For the text-containing cell, return its midpoint in (X, Y) coordinate format. 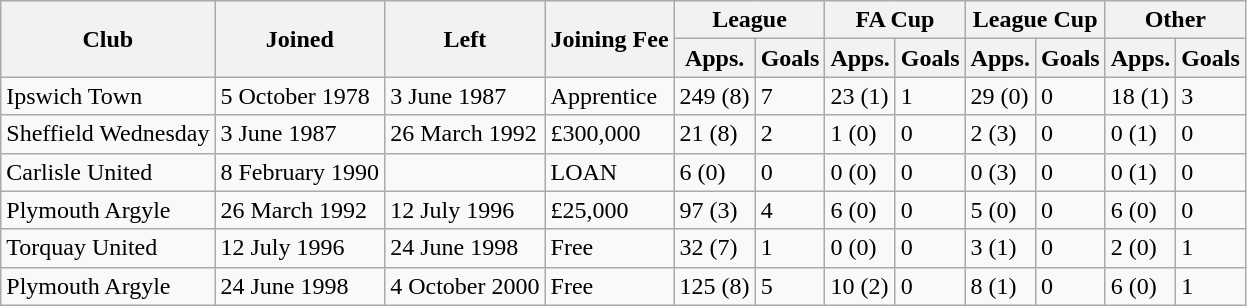
249 (8) (714, 96)
4 October 2000 (465, 286)
2 (3) (1000, 134)
£300,000 (610, 134)
£25,000 (610, 210)
Sheffield Wednesday (108, 134)
10 (2) (860, 286)
32 (7) (714, 248)
FA Cup (895, 20)
0 (3) (1000, 172)
29 (0) (1000, 96)
5 (0) (1000, 210)
Other (1175, 20)
7 (790, 96)
8 (1) (1000, 286)
4 (790, 210)
3 (1211, 96)
LOAN (610, 172)
18 (1) (1140, 96)
League Cup (1035, 20)
21 (8) (714, 134)
2 (0) (1140, 248)
Club (108, 39)
5 October 1978 (300, 96)
Apprentice (610, 96)
97 (3) (714, 210)
125 (8) (714, 286)
1 (0) (860, 134)
3 (1) (1000, 248)
8 February 1990 (300, 172)
League (750, 20)
Ipswich Town (108, 96)
Joined (300, 39)
5 (790, 286)
23 (1) (860, 96)
Left (465, 39)
Joining Fee (610, 39)
2 (790, 134)
Carlisle United (108, 172)
Torquay United (108, 248)
